Identify which cell holds the provided text, then report its [X, Y] central coordinate. 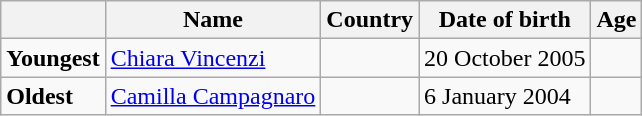
Youngest [53, 58]
Date of birth [505, 20]
Age [616, 20]
6 January 2004 [505, 96]
20 October 2005 [505, 58]
Chiara Vincenzi [213, 58]
Oldest [53, 96]
Name [213, 20]
Country [370, 20]
Camilla Campagnaro [213, 96]
